Identify which cell holds the provided text, then report its [x, y] central coordinate. 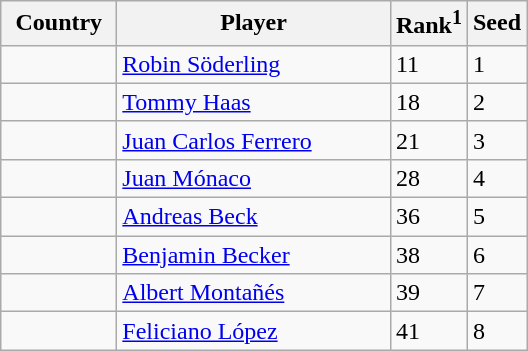
1 [496, 64]
38 [428, 255]
Juan Carlos Ferrero [254, 140]
Robin Söderling [254, 64]
2 [496, 102]
Player [254, 24]
Benjamin Becker [254, 255]
Rank1 [428, 24]
7 [496, 293]
Tommy Haas [254, 102]
6 [496, 255]
Feliciano López [254, 331]
Albert Montañés [254, 293]
5 [496, 217]
18 [428, 102]
21 [428, 140]
8 [496, 331]
3 [496, 140]
Seed [496, 24]
Country [59, 24]
36 [428, 217]
Andreas Beck [254, 217]
28 [428, 178]
39 [428, 293]
Juan Mónaco [254, 178]
11 [428, 64]
41 [428, 331]
4 [496, 178]
